Return the (X, Y) coordinate for the center point of the cell that contains the specified text.  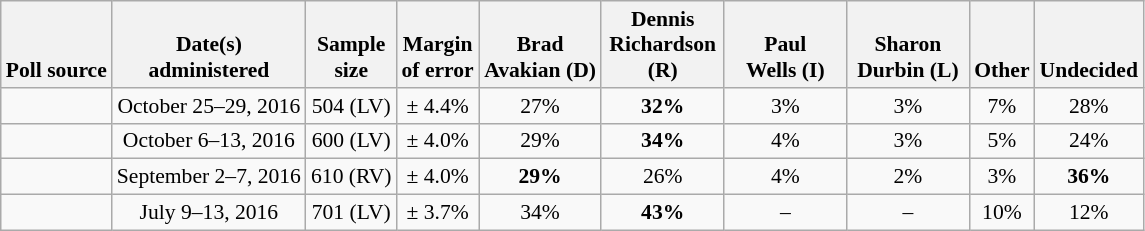
Date(s)administered (209, 44)
43% (662, 213)
12% (1089, 213)
± 3.7% (438, 213)
600 (LV) (352, 141)
October 6–13, 2016 (209, 141)
504 (LV) (352, 106)
± 4.4% (438, 106)
September 2–7, 2016 (209, 177)
36% (1089, 177)
PaulWells (I) (786, 44)
Poll source (56, 44)
7% (1002, 106)
Other (1002, 44)
701 (LV) (352, 213)
610 (RV) (352, 177)
28% (1089, 106)
BradAvakian (D) (540, 44)
5% (1002, 141)
10% (1002, 213)
32% (662, 106)
Undecided (1089, 44)
SharonDurbin (L) (908, 44)
24% (1089, 141)
DennisRichardson (R) (662, 44)
Marginof error (438, 44)
Samplesize (352, 44)
July 9–13, 2016 (209, 213)
26% (662, 177)
October 25–29, 2016 (209, 106)
2% (908, 177)
27% (540, 106)
